Determine the [x, y] coordinate at the center of the cell enclosing the given text.  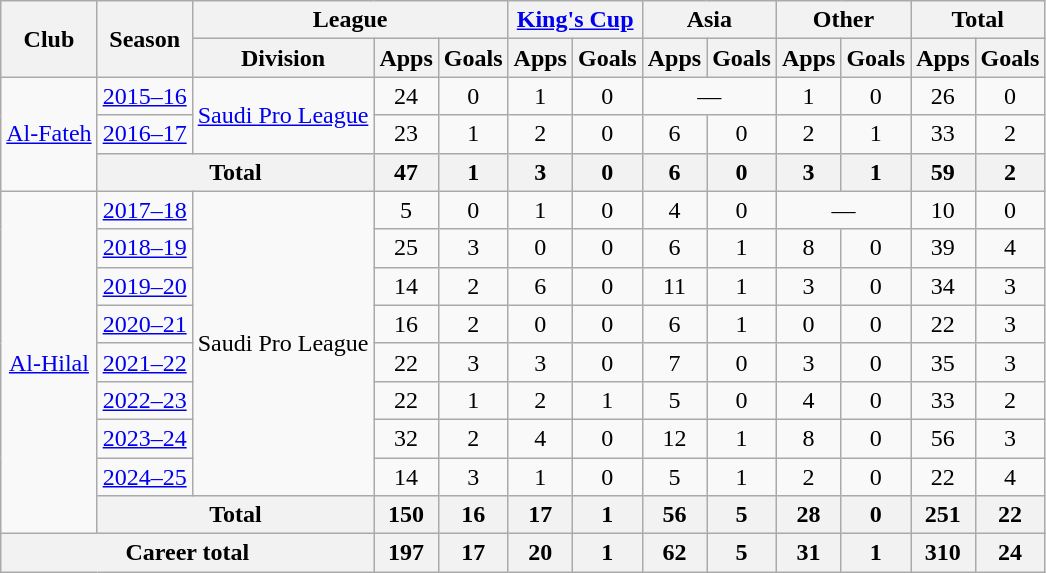
25 [406, 248]
20 [540, 553]
28 [808, 515]
12 [674, 438]
Asia [709, 20]
2020–21 [144, 324]
150 [406, 515]
Other [843, 20]
Season [144, 39]
34 [943, 286]
310 [943, 553]
2016–17 [144, 134]
35 [943, 362]
2023–24 [144, 438]
7 [674, 362]
Career total [188, 553]
39 [943, 248]
2015–16 [144, 96]
47 [406, 172]
2017–18 [144, 210]
11 [674, 286]
2021–22 [144, 362]
10 [943, 210]
League [350, 20]
Al-Hilal [49, 362]
2024–25 [144, 477]
Club [49, 39]
2019–20 [144, 286]
32 [406, 438]
197 [406, 553]
62 [674, 553]
251 [943, 515]
31 [808, 553]
Al-Fateh [49, 134]
King's Cup [575, 20]
Division [283, 58]
59 [943, 172]
23 [406, 134]
2022–23 [144, 400]
2018–19 [144, 248]
26 [943, 96]
